From the cell containing the given text, extract its center point as (x, y) coordinate. 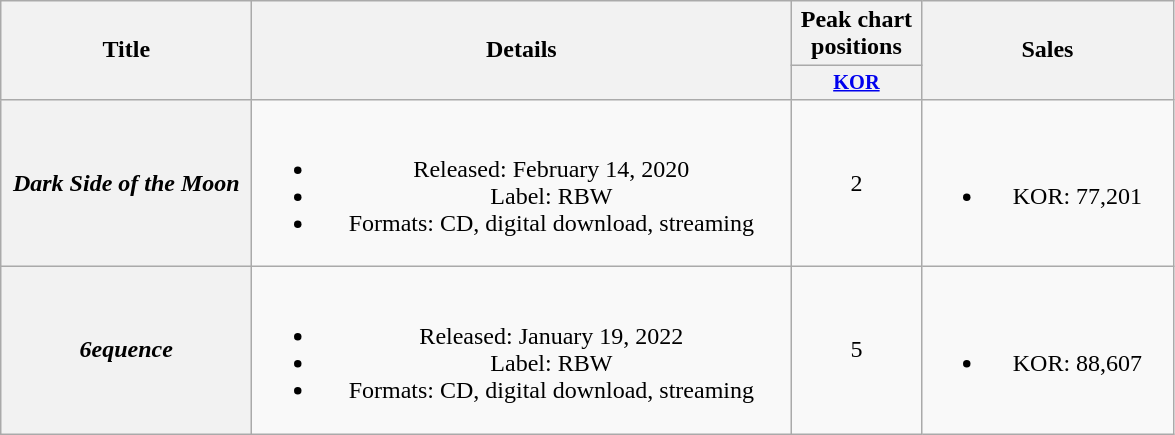
Released: February 14, 2020Label: RBWFormats: CD, digital download, streaming (522, 182)
5 (856, 350)
Released: January 19, 2022Label: RBWFormats: CD, digital download, streaming (522, 350)
Peak chart positions (856, 34)
Dark Side of the Moon (126, 182)
6equence (126, 350)
Details (522, 50)
KOR: 88,607 (1048, 350)
Sales (1048, 50)
KOR (856, 83)
Title (126, 50)
2 (856, 182)
KOR: 77,201 (1048, 182)
